Search for the cell housing the specified text and yield its (X, Y) center coordinate. 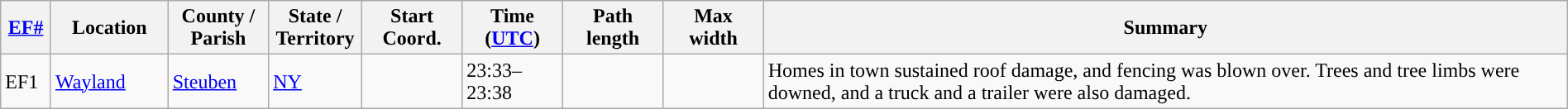
Max width (713, 28)
23:33–23:38 (513, 81)
NY (316, 81)
Location (109, 28)
Start Coord. (412, 28)
Steuben (218, 81)
Summary (1165, 28)
Time (UTC) (513, 28)
Homes in town sustained roof damage, and fencing was blown over. Trees and tree limbs were downed, and a truck and a trailer were also damaged. (1165, 81)
Path length (612, 28)
County / Parish (218, 28)
EF# (26, 28)
Wayland (109, 81)
EF1 (26, 81)
State / Territory (316, 28)
